Find where the given text appears and provide that cell's center as [x, y] coordinate. 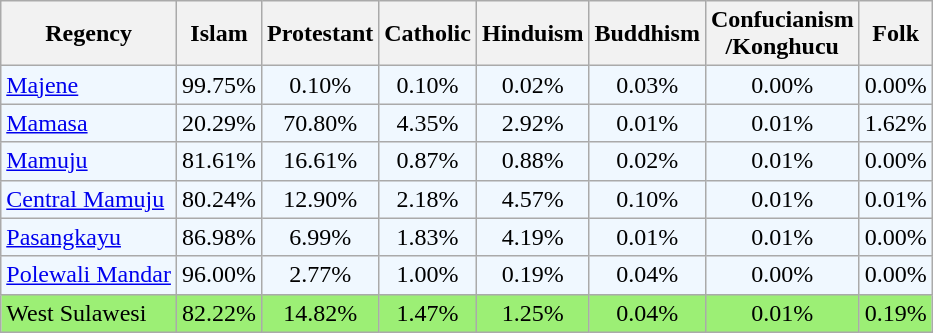
Confucianism/Konghucu [782, 34]
2.77% [320, 275]
2.18% [428, 199]
1.47% [428, 313]
Regency [89, 34]
82.22% [218, 313]
Hinduism [532, 34]
Catholic [428, 34]
81.61% [218, 161]
Folk [896, 34]
Protestant [320, 34]
4.19% [532, 237]
99.75% [218, 85]
96.00% [218, 275]
Islam [218, 34]
20.29% [218, 123]
Majene [89, 85]
Mamuju [89, 161]
1.25% [532, 313]
Mamasa [89, 123]
14.82% [320, 313]
4.57% [532, 199]
0.03% [647, 85]
0.88% [532, 161]
6.99% [320, 237]
Polewali Mandar [89, 275]
12.90% [320, 199]
Buddhism [647, 34]
1.62% [896, 123]
0.87% [428, 161]
Central Mamuju [89, 199]
4.35% [428, 123]
80.24% [218, 199]
70.80% [320, 123]
West Sulawesi [89, 313]
86.98% [218, 237]
2.92% [532, 123]
16.61% [320, 161]
Pasangkayu [89, 237]
1.83% [428, 237]
1.00% [428, 275]
